Determine the [X, Y] coordinate at the center of the cell enclosing the given text.  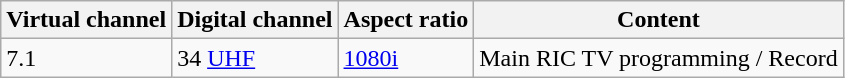
1080i [406, 58]
7.1 [86, 58]
Content [658, 20]
Main RIC TV programming / Record [658, 58]
Aspect ratio [406, 20]
Virtual channel [86, 20]
Digital channel [255, 20]
34 UHF [255, 58]
